For the text-containing cell, return its midpoint in (x, y) coordinate format. 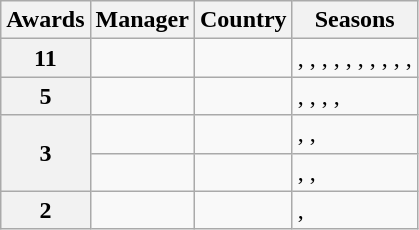
2 (46, 210)
Manager (142, 20)
Country (243, 20)
Seasons (354, 20)
11 (46, 58)
, , , , , , , , , , (354, 58)
Awards (46, 20)
, (354, 210)
3 (46, 153)
5 (46, 96)
, , , , (354, 96)
